Return (x, y) of the center of cell containing provided text 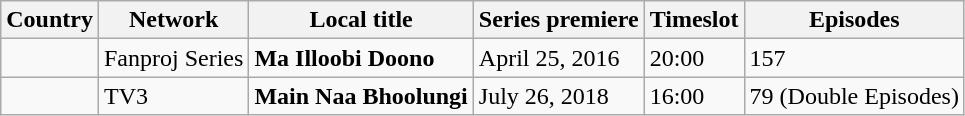
Local title (361, 20)
16:00 (694, 96)
April 25, 2016 (558, 58)
July 26, 2018 (558, 96)
TV3 (173, 96)
79 (Double Episodes) (854, 96)
Network (173, 20)
Series premiere (558, 20)
Main Naa Bhoolungi (361, 96)
Country (50, 20)
Ma Illoobi Doono (361, 58)
Timeslot (694, 20)
Fanproj Series (173, 58)
157 (854, 58)
Episodes (854, 20)
20:00 (694, 58)
